From the cell containing the given text, extract its center point as [x, y] coordinate. 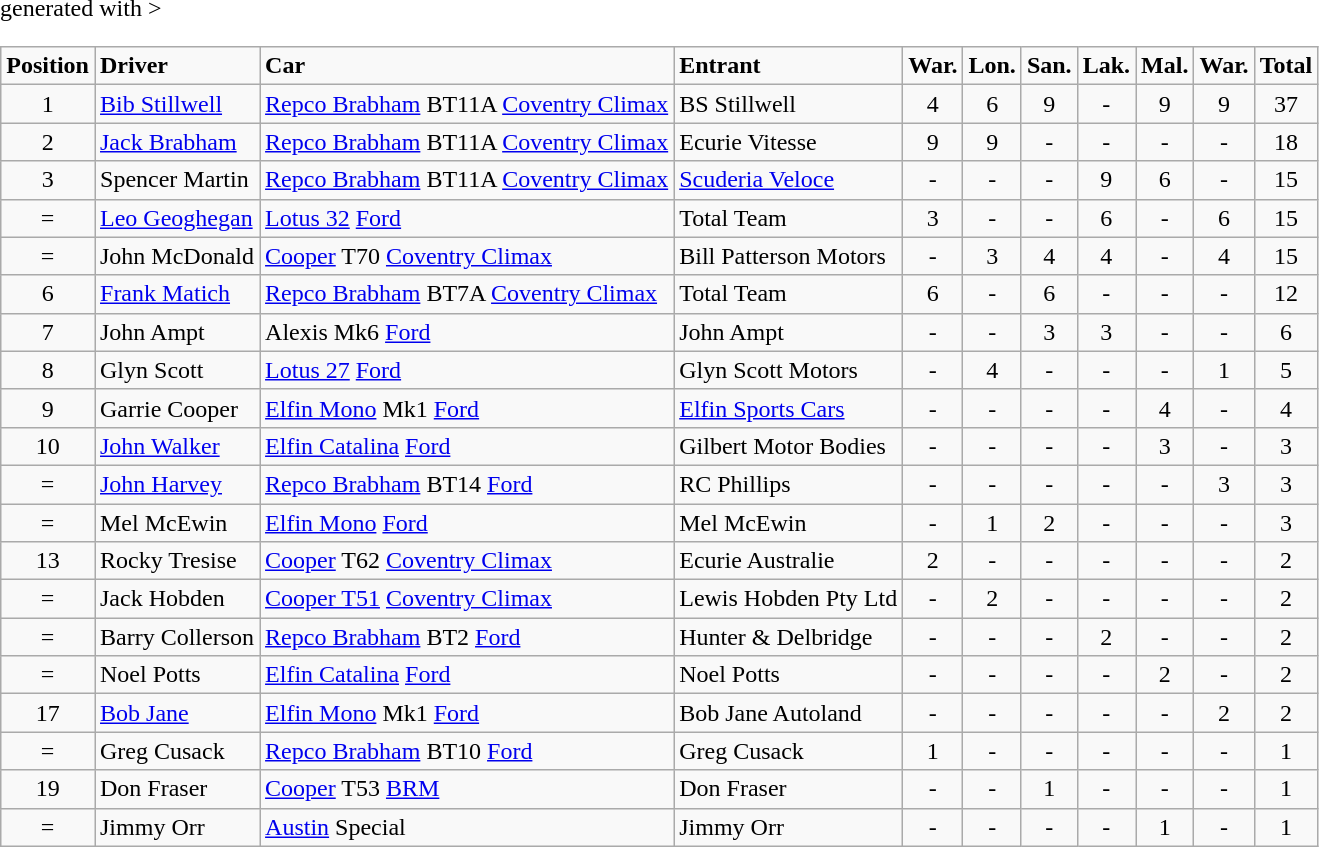
17 [48, 713]
Garrie Cooper [176, 408]
Rocky Tresise [176, 561]
John Walker [176, 446]
Bib Stillwell [176, 104]
Hunter & Delbridge [788, 637]
8 [48, 370]
19 [48, 789]
Cooper T53 BRM [467, 789]
Ecurie Australie [788, 561]
Car [467, 66]
Mal. [1165, 66]
12 [1286, 294]
Cooper T51 Coventry Climax [467, 599]
10 [48, 446]
Lak. [1106, 66]
John Harvey [176, 484]
Elfin Sports Cars [788, 408]
Glyn Scott Motors [788, 370]
13 [48, 561]
Cooper T62 Coventry Climax [467, 561]
Scuderia Veloce [788, 180]
Elfin Mono Ford [467, 523]
Position [48, 66]
18 [1286, 142]
Leo Geoghegan [176, 218]
San. [1049, 66]
Austin Special [467, 827]
Bob Jane [176, 713]
Barry Collerson [176, 637]
Repco Brabham BT2 Ford [467, 637]
Lotus 32 Ford [467, 218]
Bill Patterson Motors [788, 256]
Lotus 27 Ford [467, 370]
Bob Jane Autoland [788, 713]
Entrant [788, 66]
Ecurie Vitesse [788, 142]
Repco Brabham BT7A Coventry Climax [467, 294]
7 [48, 332]
Glyn Scott [176, 370]
37 [1286, 104]
Frank Matich [176, 294]
Repco Brabham BT10 Ford [467, 751]
Cooper T70 Coventry Climax [467, 256]
Repco Brabham BT14 Ford [467, 484]
Jack Hobden [176, 599]
RC Phillips [788, 484]
Lewis Hobden Pty Ltd [788, 599]
Driver [176, 66]
Total [1286, 66]
Jack Brabham [176, 142]
Spencer Martin [176, 180]
Alexis Mk6 Ford [467, 332]
Gilbert Motor Bodies [788, 446]
BS Stillwell [788, 104]
5 [1286, 370]
John McDonald [176, 256]
Lon. [992, 66]
